Capture the cell that displays the provided text and extract its (x, y) central coordinate. 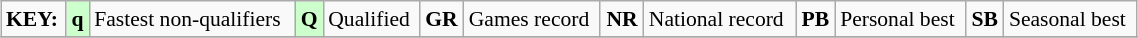
PB (816, 19)
Games record (532, 19)
Q (309, 19)
National record (720, 19)
NR (622, 19)
Qualified (371, 19)
Seasonal best (1070, 19)
q (78, 19)
SB (985, 19)
Personal best (900, 19)
Fastest non-qualifiers (192, 19)
GR (442, 19)
KEY: (34, 19)
